Extract the (X, Y) coordinate from the center of the cell holding the provided text.  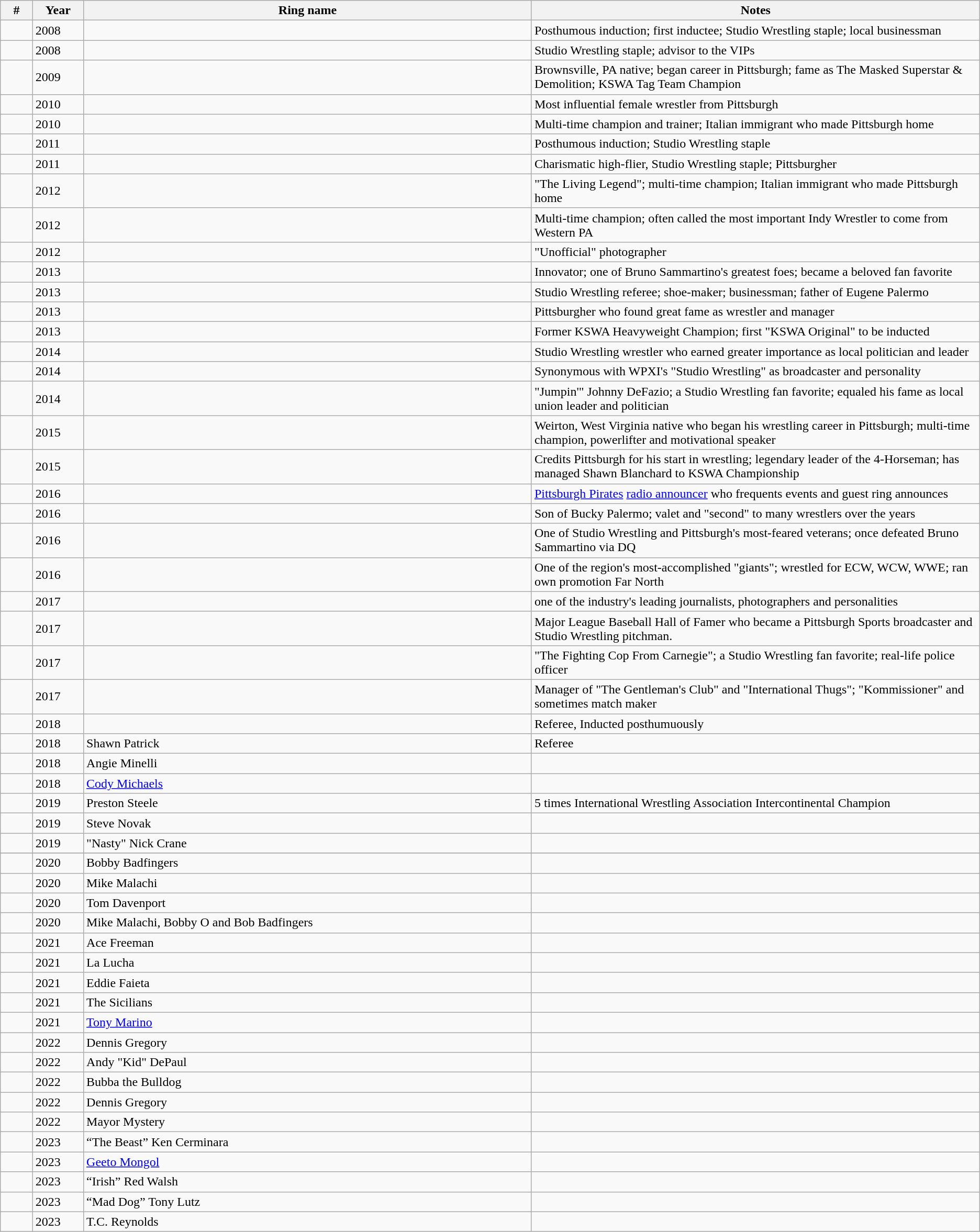
Pittsburgher who found great fame as wrestler and manager (755, 312)
"The Fighting Cop From Carnegie"; a Studio Wrestling fan favorite; real-life police officer (755, 663)
Tony Marino (308, 1022)
Geeto Mongol (308, 1162)
Most influential female wrestler from Pittsburgh (755, 104)
Referee (755, 744)
One of the region's most-accomplished "giants"; wrestled for ECW, WCW, WWE; ran own promotion Far North (755, 575)
Son of Bucky Palermo; valet and "second" to many wrestlers over the years (755, 513)
Posthumous induction; first inductee; Studio Wrestling staple; local businessman (755, 30)
Studio Wrestling wrestler who earned greater importance as local politician and leader (755, 352)
# (17, 10)
The Sicilians (308, 1002)
Mike Malachi (308, 883)
Mike Malachi, Bobby O and Bob Badfingers (308, 923)
Preston Steele (308, 803)
Bubba the Bulldog (308, 1082)
“Mad Dog” Tony Lutz (308, 1202)
5 times International Wrestling Association Intercontinental Champion (755, 803)
"Unofficial" photographer (755, 252)
Cody Michaels (308, 783)
Andy "Kid" DePaul (308, 1062)
Notes (755, 10)
Charismatic high-flier, Studio Wrestling staple; Pittsburgher (755, 164)
T.C. Reynolds (308, 1222)
Former KSWA Heavyweight Champion; first "KSWA Original" to be inducted (755, 332)
Multi-time champion and trainer; Italian immigrant who made Pittsburgh home (755, 124)
Ring name (308, 10)
Pittsburgh Pirates radio announcer who frequents events and guest ring announces (755, 494)
"The Living Legend"; multi-time champion; Italian immigrant who made Pittsburgh home (755, 191)
Eddie Faieta (308, 982)
Synonymous with WPXI's "Studio Wrestling" as broadcaster and personality (755, 372)
Angie Minelli (308, 764)
one of the industry's leading journalists, photographers and personalities (755, 601)
Studio Wrestling staple; advisor to the VIPs (755, 50)
Mayor Mystery (308, 1122)
Bobby Badfingers (308, 863)
Referee, Inducted posthumuously (755, 724)
Multi-time champion; often called the most important Indy Wrestler to come from Western PA (755, 225)
2009 (58, 77)
Credits Pittsburgh for his start in wrestling; legendary leader of the 4-Horseman; has managed Shawn Blanchard to KSWA Championship (755, 467)
Weirton, West Virginia native who began his wrestling career in Pittsburgh; multi-time champion, powerlifter and motivational speaker (755, 432)
Steve Novak (308, 823)
Ace Freeman (308, 943)
Year (58, 10)
Tom Davenport (308, 903)
One of Studio Wrestling and Pittsburgh's most-feared veterans; once defeated Bruno Sammartino via DQ (755, 540)
Innovator; one of Bruno Sammartino's greatest foes; became a beloved fan favorite (755, 272)
Manager of "The Gentleman's Club" and "International Thugs"; "Kommissioner" and sometimes match maker (755, 696)
Brownsville, PA native; began career in Pittsburgh; fame as The Masked Superstar & Demolition; KSWA Tag Team Champion (755, 77)
"Nasty" Nick Crane (308, 843)
Major League Baseball Hall of Famer who became a Pittsburgh Sports broadcaster and Studio Wrestling pitchman. (755, 628)
La Lucha (308, 962)
"Jumpin'" Johnny DeFazio; a Studio Wrestling fan favorite; equaled his fame as local union leader and politician (755, 399)
Shawn Patrick (308, 744)
“Irish” Red Walsh (308, 1182)
“The Beast” Ken Cerminara (308, 1142)
Studio Wrestling referee; shoe-maker; businessman; father of Eugene Palermo (755, 292)
Posthumous induction; Studio Wrestling staple (755, 144)
